Provide the (x, y) coordinate of the cell's center where the given text is located.  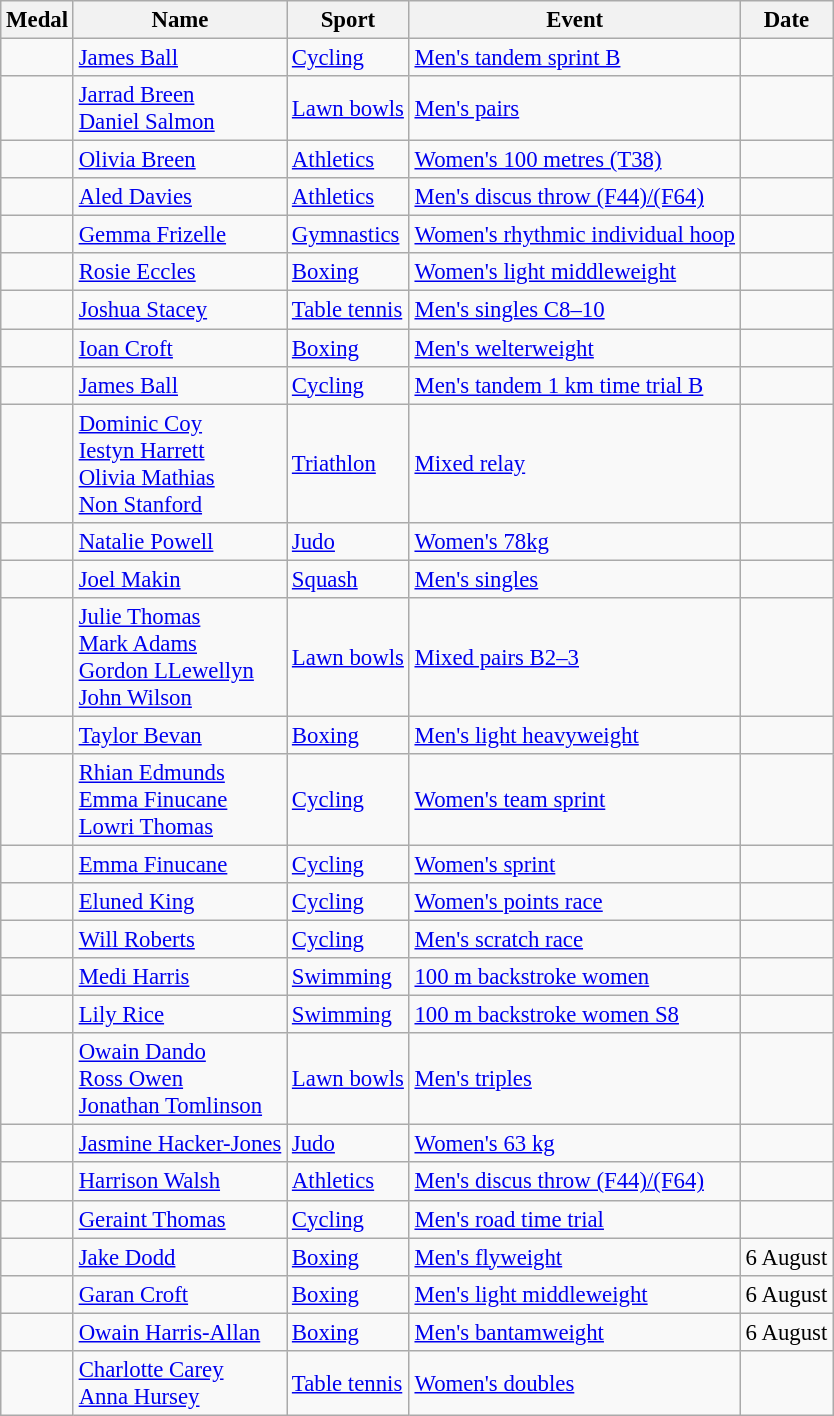
Men's triples (574, 1079)
Men's pairs (574, 108)
Eluned King (180, 902)
Men's bantamweight (574, 1332)
Men's tandem 1 km time trial B (574, 385)
Women's 100 metres (T38) (574, 160)
Owain DandoRoss OwenJonathan Tomlinson (180, 1079)
Owain Harris-Allan (180, 1332)
Mixed pairs B2–3 (574, 658)
Natalie Powell (180, 541)
Men's tandem sprint B (574, 58)
Women's points race (574, 902)
Aled Davies (180, 197)
Women's rhythmic individual hoop (574, 235)
Mixed relay (574, 464)
Harrison Walsh (180, 1182)
Charlotte CareyAnna Hursey (180, 1384)
Women's 63 kg (574, 1144)
Olivia Breen (180, 160)
Women's light middleweight (574, 273)
Women's 78kg (574, 541)
Ioan Croft (180, 348)
Jake Dodd (180, 1257)
Men's singles (574, 579)
Lily Rice (180, 1015)
Women's doubles (574, 1384)
Julie ThomasMark AdamsGordon LLewellynJohn Wilson (180, 658)
Men's scratch race (574, 940)
Geraint Thomas (180, 1219)
Men's light heavyweight (574, 735)
Rhian EdmundsEmma FinucaneLowri Thomas (180, 800)
Joshua Stacey (180, 310)
Name (180, 20)
Medi Harris (180, 977)
Joel Makin (180, 579)
Date (786, 20)
Event (574, 20)
Men's light middleweight (574, 1294)
100 m backstroke women (574, 977)
Women's team sprint (574, 800)
Rosie Eccles (180, 273)
Gemma Frizelle (180, 235)
Dominic CoyIestyn HarrettOlivia MathiasNon Stanford (180, 464)
Men's singles C8–10 (574, 310)
Will Roberts (180, 940)
Triathlon (348, 464)
Women's sprint (574, 864)
Garan Croft (180, 1294)
100 m backstroke women S8 (574, 1015)
Men's welterweight (574, 348)
Medal (38, 20)
Taylor Bevan (180, 735)
Sport (348, 20)
Men's flyweight (574, 1257)
Jasmine Hacker-Jones (180, 1144)
Squash (348, 579)
Jarrad BreenDaniel Salmon (180, 108)
Gymnastics (348, 235)
Emma Finucane (180, 864)
Men's road time trial (574, 1219)
